Search for the cell housing the specified text and yield its (X, Y) center coordinate. 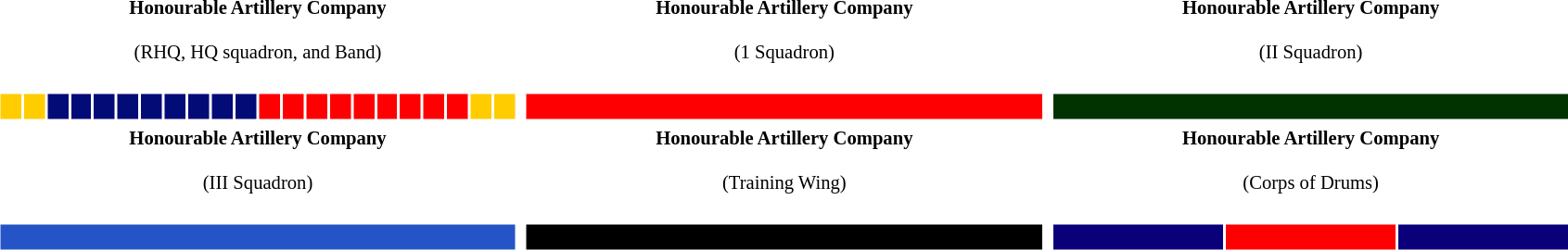
Honourable Artillery Company(Training Wing) (784, 161)
